For the text-containing cell, return its midpoint in [X, Y] coordinate format. 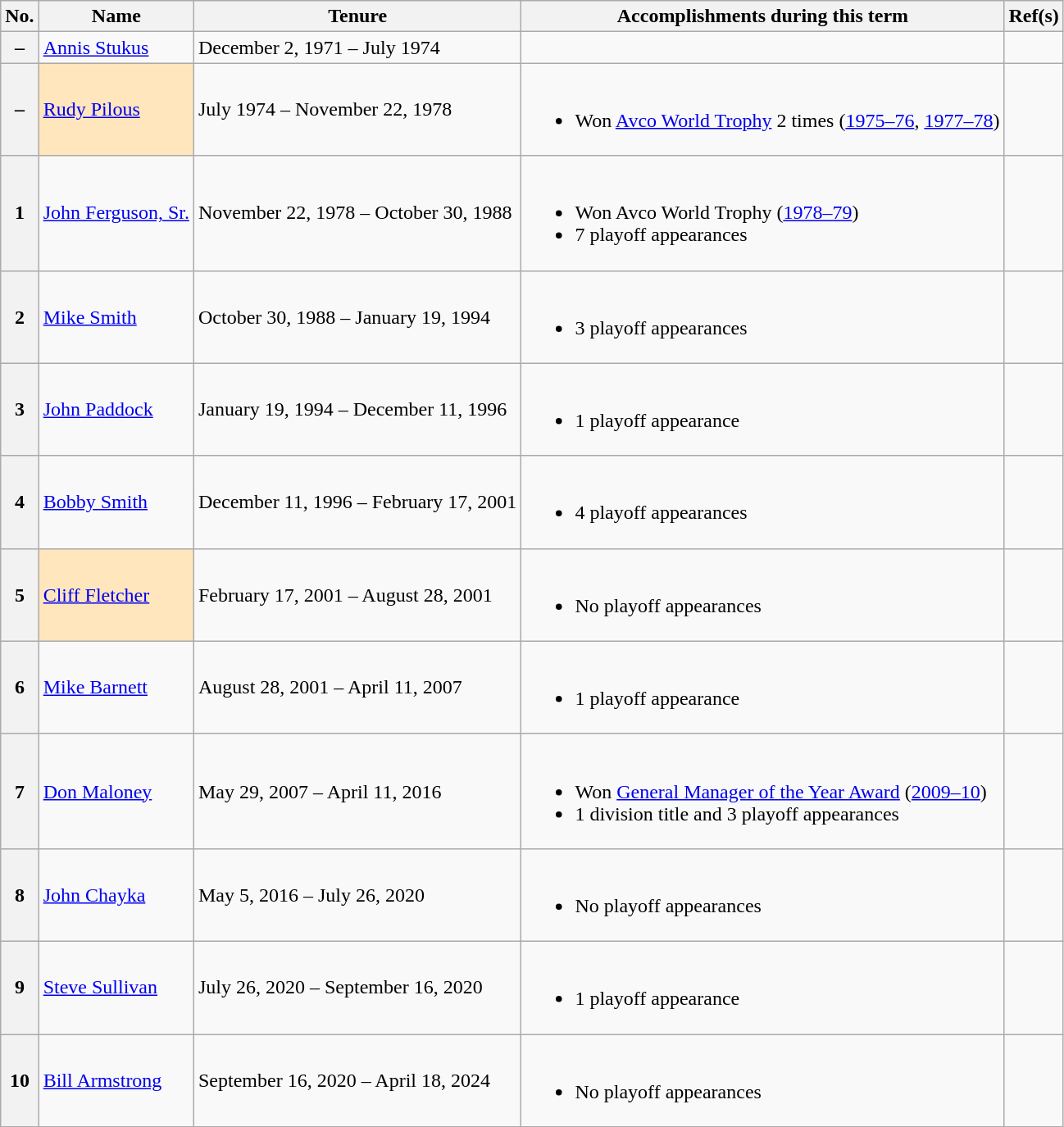
December 2, 1971 – July 1974 [357, 48]
July 26, 2020 – September 16, 2020 [357, 987]
8 [20, 895]
1 [20, 213]
John Ferguson, Sr. [116, 213]
Cliff Fletcher [116, 595]
October 30, 1988 – January 19, 1994 [357, 316]
July 1974 – November 22, 1978 [357, 110]
Won General Manager of the Year Award (2009–10)1 division title and 3 playoff appearances [762, 791]
January 19, 1994 – December 11, 1996 [357, 410]
6 [20, 687]
Don Maloney [116, 791]
Mike Barnett [116, 687]
Rudy Pilous [116, 110]
4 playoff appearances [762, 502]
November 22, 1978 – October 30, 1988 [357, 213]
5 [20, 595]
May 29, 2007 – April 11, 2016 [357, 791]
Steve Sullivan [116, 987]
John Chayka [116, 895]
No. [20, 16]
August 28, 2001 – April 11, 2007 [357, 687]
Ref(s) [1034, 16]
Bobby Smith [116, 502]
September 16, 2020 – April 18, 2024 [357, 1080]
John Paddock [116, 410]
Won Avco World Trophy 2 times (1975–76, 1977–78) [762, 110]
Accomplishments during this term [762, 16]
December 11, 1996 – February 17, 2001 [357, 502]
10 [20, 1080]
Bill Armstrong [116, 1080]
Annis Stukus [116, 48]
9 [20, 987]
Tenure [357, 16]
3 [20, 410]
Mike Smith [116, 316]
February 17, 2001 – August 28, 2001 [357, 595]
Won Avco World Trophy (1978–79)7 playoff appearances [762, 213]
May 5, 2016 – July 26, 2020 [357, 895]
7 [20, 791]
4 [20, 502]
3 playoff appearances [762, 316]
2 [20, 316]
Name [116, 16]
